For the text-containing cell, return its midpoint in [X, Y] coordinate format. 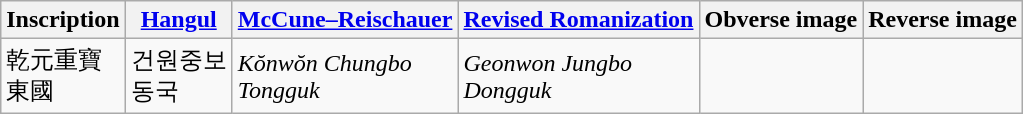
건원중보동국 [178, 76]
Hangul [178, 20]
Geonwon JungboDongguk [578, 76]
Inscription [63, 20]
Kŏnwŏn ChungboTongguk [345, 76]
Obverse image [781, 20]
Reverse image [943, 20]
Revised Romanization [578, 20]
McCune–Reischauer [345, 20]
乾元重寶東國 [63, 76]
